Provide the [X, Y] coordinate of the cell's center where the given text is located.  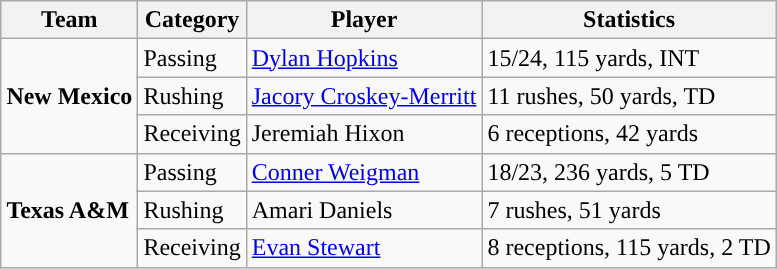
Conner Weigman [364, 172]
Team [70, 20]
Amari Daniels [364, 210]
8 receptions, 115 yards, 2 TD [629, 248]
Statistics [629, 20]
Player [364, 20]
Texas A&M [70, 210]
7 rushes, 51 yards [629, 210]
15/24, 115 yards, INT [629, 58]
Evan Stewart [364, 248]
18/23, 236 yards, 5 TD [629, 172]
Jacory Croskey-Merritt [364, 96]
11 rushes, 50 yards, TD [629, 96]
6 receptions, 42 yards [629, 134]
Category [192, 20]
Dylan Hopkins [364, 58]
New Mexico [70, 96]
Jeremiah Hixon [364, 134]
